Find where the given text appears and provide that cell's center as [x, y] coordinate. 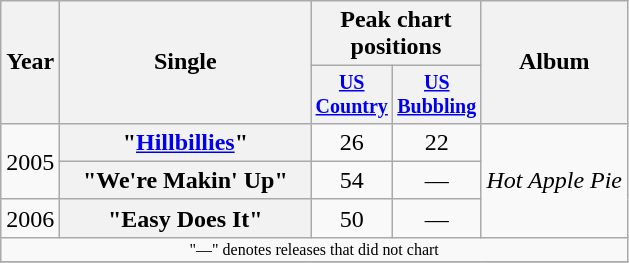
2006 [30, 218]
26 [352, 142]
"Hillbillies" [186, 142]
US Bubbling [437, 94]
"Easy Does It" [186, 218]
Hot Apple Pie [554, 180]
US Country [352, 94]
2005 [30, 161]
54 [352, 180]
"We're Makin' Up" [186, 180]
"—" denotes releases that did not chart [314, 249]
Single [186, 62]
22 [437, 142]
Year [30, 62]
Peak chartpositions [396, 34]
Album [554, 62]
50 [352, 218]
